Return [X, Y] of the center of cell containing provided text 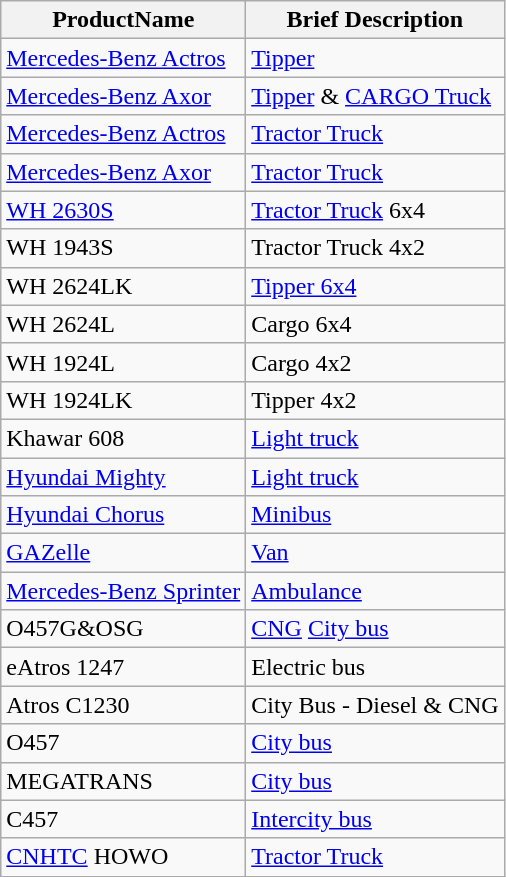
Ambulance [375, 591]
WH 1943S [124, 248]
City Bus - Diesel & CNG [375, 705]
Brief Description [375, 20]
eAtros 1247 [124, 667]
GAZelle [124, 553]
Khawar 608 [124, 438]
Intercity bus [375, 819]
Hyundai Mighty [124, 477]
Tractor Truck 6x4 [375, 210]
CNG City bus [375, 629]
O457G&OSG [124, 629]
Tractor Truck 4x2 [375, 248]
Tipper 4x2 [375, 400]
Tipper & CARGO Truck [375, 96]
ProductName [124, 20]
Mercedes-Benz Sprinter [124, 591]
WH 2624L [124, 324]
WH 2624LK [124, 286]
C457 [124, 819]
Cargo 6x4 [375, 324]
WH 2630S [124, 210]
Atros C1230 [124, 705]
WH 1924LK [124, 400]
Tipper [375, 58]
Van [375, 553]
Tipper 6x4 [375, 286]
Minibus [375, 515]
MEGATRANS [124, 781]
CNHTC HOWO [124, 857]
O457 [124, 743]
WH 1924L [124, 362]
Hyundai Chorus [124, 515]
Electric bus [375, 667]
Cargo 4x2 [375, 362]
